From the cell containing the given text, extract its center point as [X, Y] coordinate. 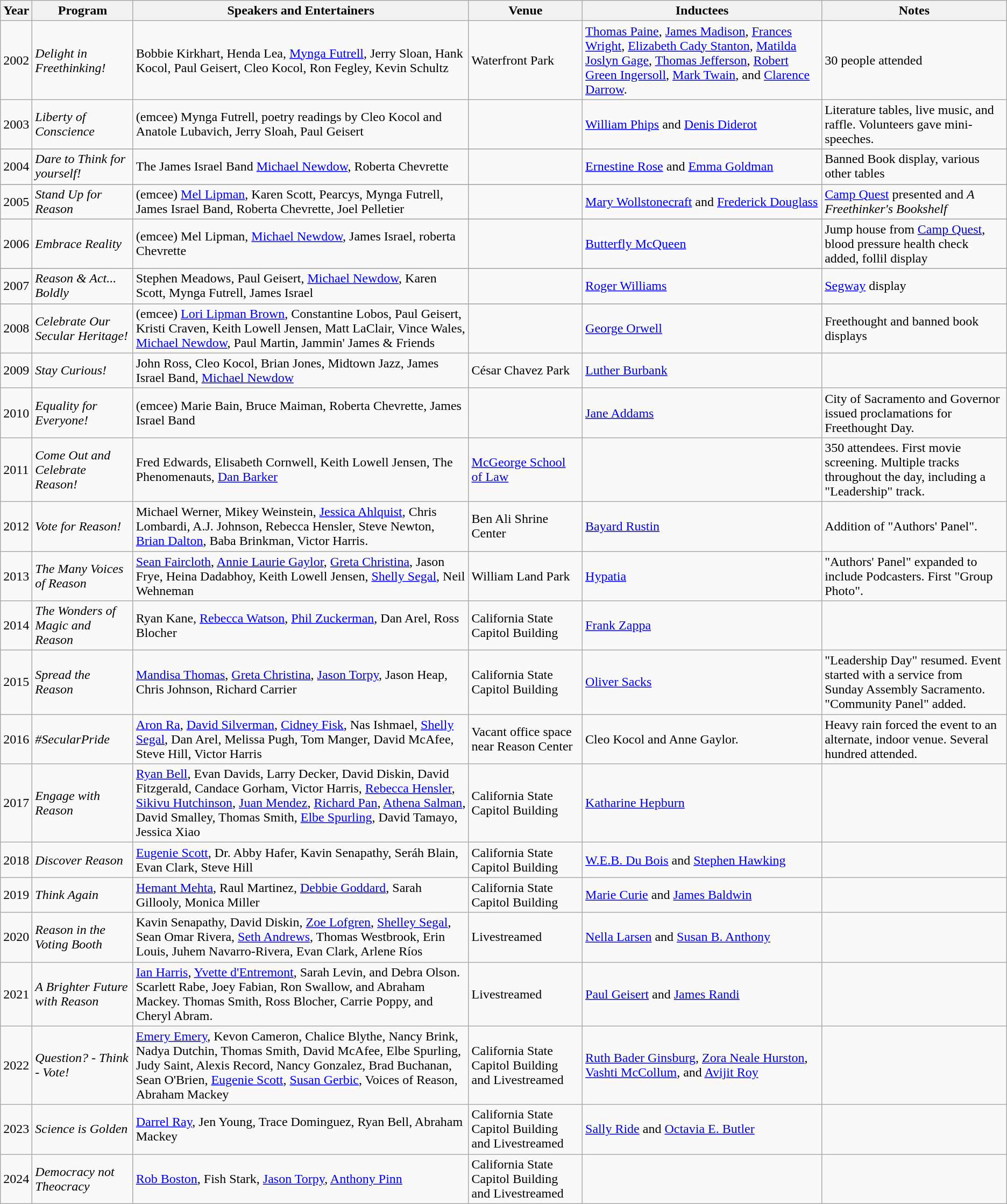
John Ross, Cleo Kocol, Brian Jones, Midtown Jazz, James Israel Band, Michael Newdow [301, 370]
Celebrate Our Secular Heritage! [83, 328]
Frank Zappa [703, 626]
Roger Williams [703, 286]
2006 [16, 244]
Question? - Think - Vote! [83, 1065]
Camp Quest presented and A Freethinker's Bookshelf [914, 201]
2020 [16, 937]
Embrace Reality [83, 244]
W.E.B. Du Bois and Stephen Hawking [703, 860]
Year [16, 11]
2022 [16, 1065]
"Authors' Panel" expanded to include Podcasters. First "Group Photo". [914, 576]
2024 [16, 1179]
Eugenie Scott, Dr. Abby Hafer, Kavin Senapathy, Seráh Blain, Evan Clark, Steve Hill [301, 860]
Sally Ride and Octavia E. Butler [703, 1129]
McGeorge School of Law [526, 469]
Waterfront Park [526, 60]
2010 [16, 413]
George Orwell [703, 328]
Jump house from Camp Quest, blood pressure health check added, follil display [914, 244]
Rob Boston, Fish Stark, Jason Torpy, Anthony Pinn [301, 1179]
Segway display [914, 286]
Stay Curious! [83, 370]
William Land Park [526, 576]
2011 [16, 469]
2015 [16, 682]
Speakers and Entertainers [301, 11]
2018 [16, 860]
2008 [16, 328]
Bobbie Kirkhart, Henda Lea, Mynga Futrell, Jerry Sloan, Hank Kocol, Paul Geisert, Cleo Kocol, Ron Fegley, Kevin Schultz [301, 60]
Jane Addams [703, 413]
350 attendees. First movie screening. Multiple tracks throughout the day, including a "Leadership" track. [914, 469]
Ryan Kane, Rebecca Watson, Phil Zuckerman, Dan Arel, Ross Blocher [301, 626]
Luther Burbank [703, 370]
Darrel Ray, Jen Young, Trace Dominguez, Ryan Bell, Abraham Mackey [301, 1129]
Aron Ra, David Silverman, Cidney Fisk, Nas Ishmael, Shelly Segal, Dan Arel, Melissa Pugh, Tom Manger, David McAfee, Steve Hill, Victor Harris [301, 739]
The Wonders of Magic and Reason [83, 626]
Dare to Think for yourself! [83, 167]
Notes [914, 11]
(emcee) Mel Lipman, Michael Newdow, James Israel, roberta Chevrette [301, 244]
Science is Golden [83, 1129]
Oliver Sacks [703, 682]
Discover Reason [83, 860]
Cleo Kocol and Anne Gaylor. [703, 739]
Freethought and banned book displays [914, 328]
Ruth Bader Ginsburg, Zora Neale Hurston, Vashti McCollum, and Avijit Roy [703, 1065]
Vote for Reason! [83, 526]
Fred Edwards, Elisabeth Cornwell, Keith Lowell Jensen, The Phenomenauts, Dan Barker [301, 469]
Bayard Rustin [703, 526]
2013 [16, 576]
Vacant office space near Reason Center [526, 739]
Democracy not Theocracy [83, 1179]
Paul Geisert and James Randi [703, 994]
(emcee) Mel Lipman, Karen Scott, Pearcys, Mynga Futrell, James Israel Band, Roberta Chevrette, Joel Pelletier [301, 201]
Inductees [703, 11]
A Brighter Future with Reason [83, 994]
"Leadership Day" resumed. Event started with a service from Sunday Assembly Sacramento. "Community Panel" added. [914, 682]
Think Again [83, 895]
2004 [16, 167]
The Many Voices of Reason [83, 576]
30 people attended [914, 60]
Katharine Hepburn [703, 803]
2021 [16, 994]
Engage with Reason [83, 803]
2003 [16, 124]
Ben Ali Shrine Center [526, 526]
Addition of "Authors' Panel". [914, 526]
Literature tables, live music, and raffle. Volunteers gave mini-speeches. [914, 124]
#SecularPride [83, 739]
Nella Larsen and Susan B. Anthony [703, 937]
Mary Wollstonecraft and Frederick Douglass [703, 201]
2012 [16, 526]
Come Out and Celebrate Reason! [83, 469]
Mandisa Thomas, Greta Christina, Jason Torpy, Jason Heap, Chris Johnson, Richard Carrier [301, 682]
2007 [16, 286]
Stephen Meadows, Paul Geisert, Michael Newdow, Karen Scott, Mynga Futrell, James Israel [301, 286]
César Chavez Park [526, 370]
Venue [526, 11]
2009 [16, 370]
Stand Up for Reason [83, 201]
(emcee) Marie Bain, Bruce Maiman, Roberta Chevrette, James Israel Band [301, 413]
Hemant Mehta, Raul Martinez, Debbie Goddard, Sarah Gillooly, Monica Miller [301, 895]
Sean Faircloth, Annie Laurie Gaylor, Greta Christina, Jason Frye, Heina Dadabhoy, Keith Lowell Jensen, Shelly Segal, Neil Wehneman [301, 576]
2005 [16, 201]
Equality for Everyone! [83, 413]
Ernestine Rose and Emma Goldman [703, 167]
Butterfly McQueen [703, 244]
Banned Book display, various other tables [914, 167]
Reason & Act... Boldly [83, 286]
The James Israel Band Michael Newdow, Roberta Chevrette [301, 167]
Liberty of Conscience [83, 124]
City of Sacramento and Governor issued proclamations for Freethought Day. [914, 413]
2016 [16, 739]
Spread the Reason [83, 682]
2014 [16, 626]
Delight in Freethinking! [83, 60]
Program [83, 11]
2019 [16, 895]
Hypatia [703, 576]
William Phips and Denis Diderot [703, 124]
2017 [16, 803]
2023 [16, 1129]
2002 [16, 60]
(emcee) Mynga Futrell, poetry readings by Cleo Kocol and Anatole Lubavich, Jerry Sloah, Paul Geisert [301, 124]
Marie Curie and James Baldwin [703, 895]
Heavy rain forced the event to an alternate, indoor venue. Several hundred attended. [914, 739]
Reason in the Voting Booth [83, 937]
